Determine the (x, y) coordinate at the center of the cell enclosing the given text.  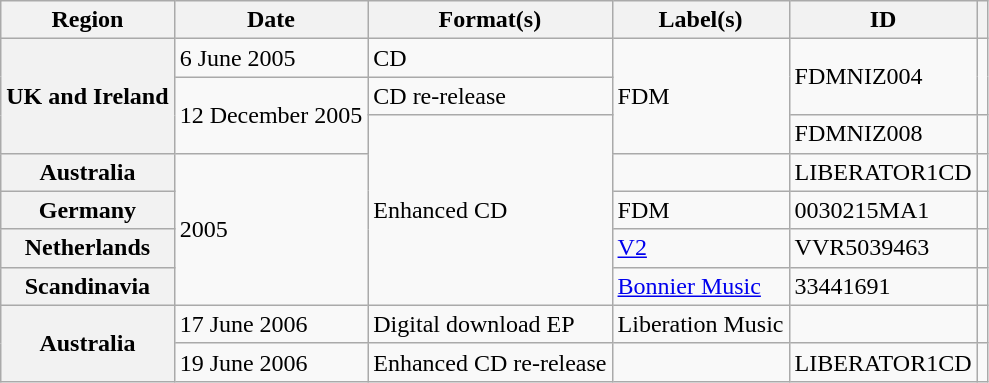
Format(s) (490, 20)
33441691 (883, 286)
CD (490, 58)
Enhanced CD re-release (490, 362)
UK and Ireland (88, 96)
Netherlands (88, 248)
Germany (88, 210)
19 June 2006 (271, 362)
2005 (271, 229)
0030215MA1 (883, 210)
Scandinavia (88, 286)
FDMNIZ004 (883, 77)
VVR5039463 (883, 248)
Liberation Music (700, 324)
Date (271, 20)
ID (883, 20)
Label(s) (700, 20)
17 June 2006 (271, 324)
6 June 2005 (271, 58)
Bonnier Music (700, 286)
Digital download EP (490, 324)
V2 (700, 248)
Enhanced CD (490, 210)
12 December 2005 (271, 115)
FDMNIZ008 (883, 134)
CD re-release (490, 96)
Region (88, 20)
